From the cell containing the given text, extract its center point as (x, y) coordinate. 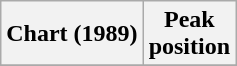
Chart (1989) (72, 34)
Peakposition (189, 34)
